From the cell containing the given text, extract its center point as [X, Y] coordinate. 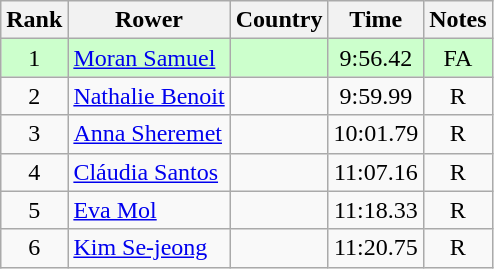
Rower [149, 20]
3 [34, 134]
6 [34, 248]
11:20.75 [376, 248]
Anna Sheremet [149, 134]
Country [279, 20]
Eva Mol [149, 210]
11:18.33 [376, 210]
9:56.42 [376, 58]
Kim Se-jeong [149, 248]
2 [34, 96]
1 [34, 58]
4 [34, 172]
9:59.99 [376, 96]
11:07.16 [376, 172]
Time [376, 20]
FA [458, 58]
5 [34, 210]
Notes [458, 20]
Nathalie Benoit [149, 96]
Moran Samuel [149, 58]
Rank [34, 20]
Cláudia Santos [149, 172]
10:01.79 [376, 134]
